Locate the cell with the specified text and output its (x, y) center coordinate. 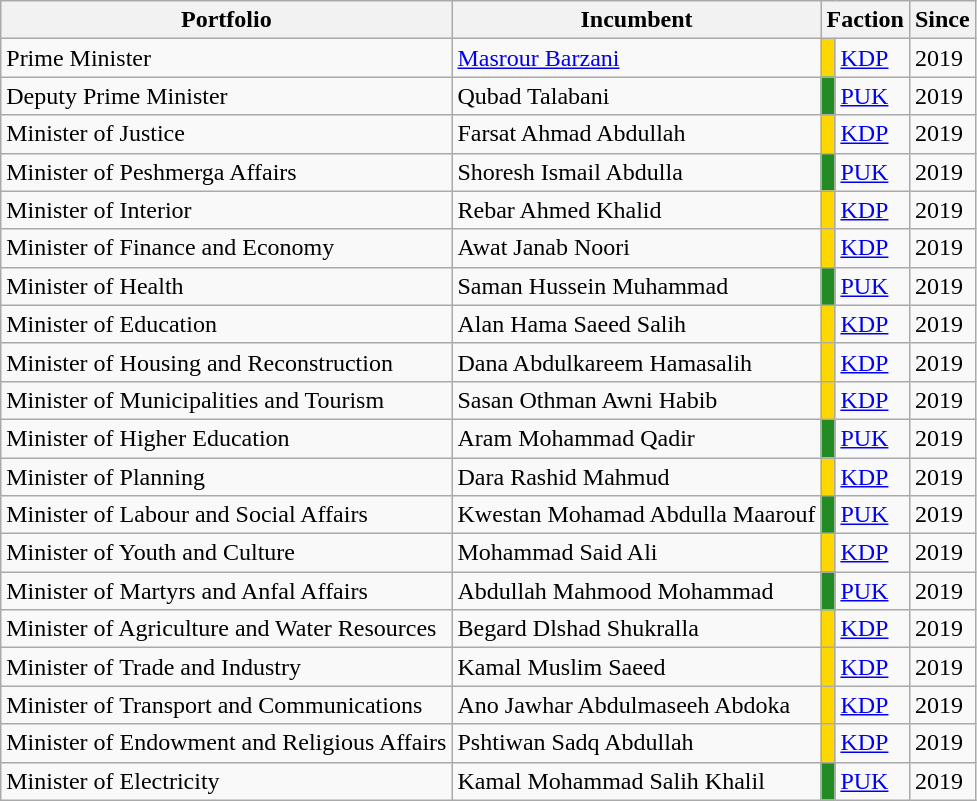
Minister of Finance and Economy (226, 248)
Minister of Higher Education (226, 438)
Minister of Justice (226, 134)
Minister of Martyrs and Anfal Affairs (226, 591)
Minister of Transport and Communications (226, 705)
Minister of Housing and Reconstruction (226, 362)
Minister of Municipalities and Tourism (226, 400)
Since (942, 20)
Kamal Mohammad Salih Khalil (636, 781)
Incumbent (636, 20)
Qubad Talabani (636, 96)
Minister of Health (226, 286)
Dana Abdulkareem Hamasalih (636, 362)
Pshtiwan Sadq Abdullah (636, 743)
Minister of Peshmerga Affairs (226, 172)
Minister of Electricity (226, 781)
Awat Janab Noori (636, 248)
Minister of Endowment and Religious Affairs (226, 743)
Alan Hama Saeed Salih (636, 324)
Dara Rashid Mahmud (636, 477)
Minister of Planning (226, 477)
Minister of Agriculture and Water Resources (226, 629)
Shoresh Ismail Abdulla (636, 172)
Mohammad Said Ali (636, 553)
Masrour Barzani (636, 58)
Prime Minister (226, 58)
Farsat Ahmad Abdullah (636, 134)
Sasan Othman Awni Habib (636, 400)
Begard Dlshad Shukralla (636, 629)
Ano Jawhar Abdulmaseeh Abdoka (636, 705)
Portfolio (226, 20)
Saman Hussein Muhammad (636, 286)
Minister of Education (226, 324)
Rebar Ahmed Khalid (636, 210)
Minister of Interior (226, 210)
Aram Mohammad Qadir (636, 438)
Deputy Prime Minister (226, 96)
Abdullah Mahmood Mohammad (636, 591)
Faction (865, 20)
Kamal Muslim Saeed (636, 667)
Kwestan Mohamad Abdulla Maarouf (636, 515)
Minister of Labour and Social Affairs (226, 515)
Minister of Youth and Culture (226, 553)
Minister of Trade and Industry (226, 667)
